Locate the cell with the specified text and output its [x, y] center coordinate. 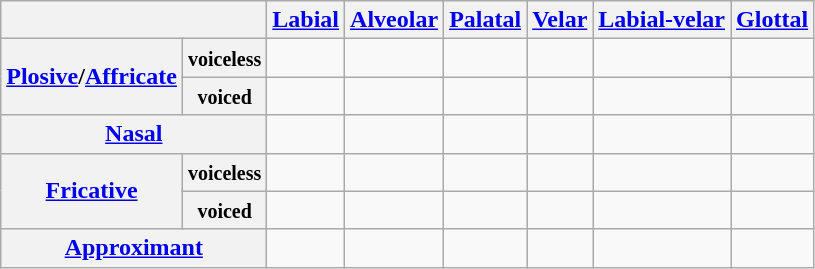
Glottal [772, 20]
Alveolar [394, 20]
Nasal [134, 134]
Labial [306, 20]
Velar [560, 20]
Plosive/Affricate [92, 77]
Palatal [486, 20]
Approximant [134, 248]
Labial-velar [662, 20]
Fricative [92, 191]
